From the cell containing the given text, extract its center point as (x, y) coordinate. 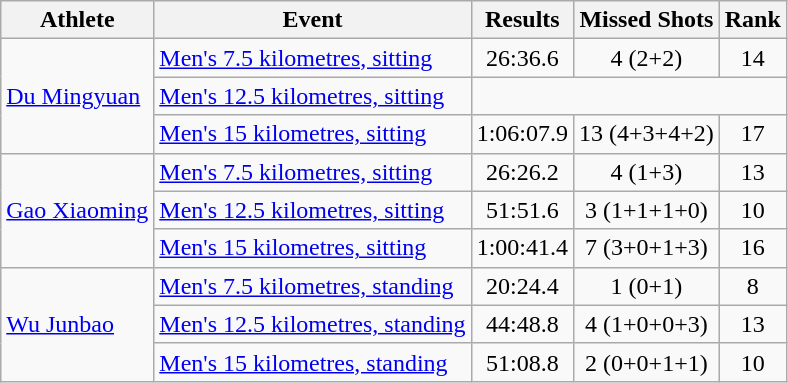
4 (1+0+0+3) (647, 324)
1:00:41.4 (522, 248)
3 (1+1+1+0) (647, 210)
Missed Shots (647, 20)
7 (3+0+1+3) (647, 248)
2 (0+0+1+1) (647, 362)
44:48.8 (522, 324)
26:36.6 (522, 58)
4 (1+3) (647, 172)
Gao Xiaoming (78, 210)
51:51.6 (522, 210)
Wu Junbao (78, 324)
20:24.4 (522, 286)
4 (2+2) (647, 58)
1:06:07.9 (522, 134)
Rank (752, 20)
26:26.2 (522, 172)
Men's 12.5 kilometres, standing (312, 324)
17 (752, 134)
Athlete (78, 20)
13 (4+3+4+2) (647, 134)
16 (752, 248)
Du Mingyuan (78, 96)
8 (752, 286)
Event (312, 20)
Men's 7.5 kilometres, standing (312, 286)
Men's 15 kilometres, standing (312, 362)
1 (0+1) (647, 286)
51:08.8 (522, 362)
14 (752, 58)
Results (522, 20)
